Identify which cell holds the provided text, then report its (X, Y) central coordinate. 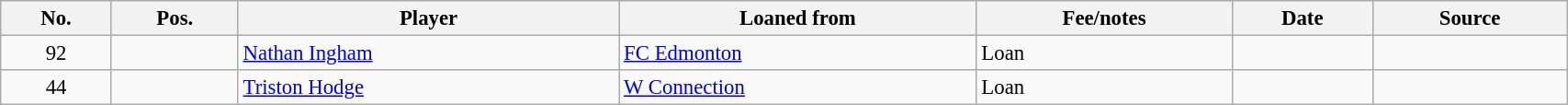
Player (428, 18)
FC Edmonton (797, 53)
Date (1303, 18)
Triston Hodge (428, 87)
Loaned from (797, 18)
No. (57, 18)
Fee/notes (1104, 18)
44 (57, 87)
W Connection (797, 87)
92 (57, 53)
Source (1470, 18)
Nathan Ingham (428, 53)
Pos. (175, 18)
